Capture the cell that displays the provided text and extract its [X, Y] central coordinate. 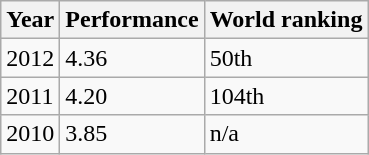
Performance [132, 20]
104th [286, 96]
Year [30, 20]
50th [286, 58]
World ranking [286, 20]
2012 [30, 58]
4.36 [132, 58]
n/a [286, 134]
3.85 [132, 134]
2011 [30, 96]
4.20 [132, 96]
2010 [30, 134]
